For the text-containing cell, return its midpoint in [X, Y] coordinate format. 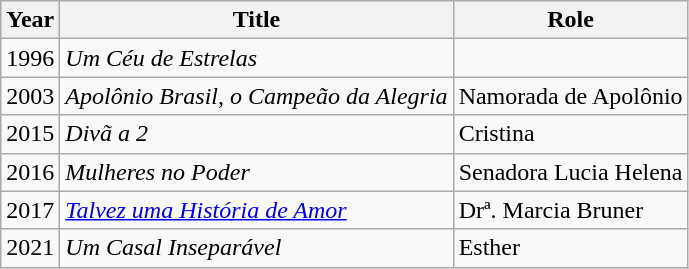
2015 [30, 134]
Year [30, 20]
2003 [30, 96]
2016 [30, 172]
Cristina [570, 134]
Talvez uma História de Amor [256, 210]
Drª. Marcia Bruner [570, 210]
Mulheres no Poder [256, 172]
Namorada de Apolônio [570, 96]
Um Casal Inseparável [256, 248]
Esther [570, 248]
Role [570, 20]
Senadora Lucia Helena [570, 172]
Title [256, 20]
2021 [30, 248]
2017 [30, 210]
1996 [30, 58]
Um Céu de Estrelas [256, 58]
Apolônio Brasil, o Campeão da Alegria [256, 96]
Divã a 2 [256, 134]
